Extract the [X, Y] coordinate from the center of the cell holding the provided text.  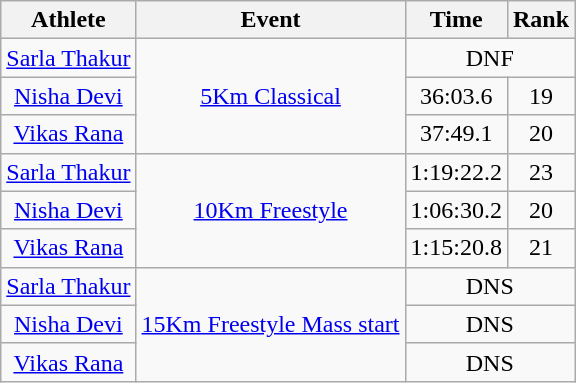
Rank [540, 20]
5Km Classical [270, 96]
1:19:22.2 [456, 172]
10Km Freestyle [270, 210]
Athlete [68, 20]
15Km Freestyle Mass start [270, 324]
19 [540, 96]
21 [540, 248]
1:15:20.8 [456, 248]
Time [456, 20]
Event [270, 20]
DNF [490, 58]
36:03.6 [456, 96]
1:06:30.2 [456, 210]
23 [540, 172]
37:49.1 [456, 134]
